Identify which cell holds the provided text, then report its [X, Y] central coordinate. 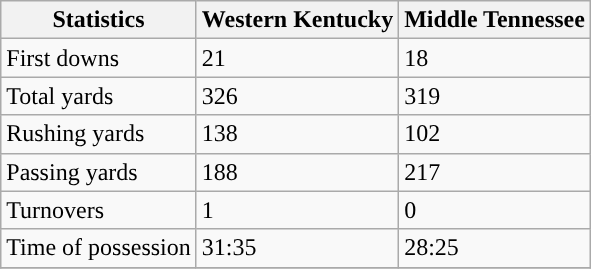
Passing yards [99, 172]
326 [297, 96]
18 [495, 58]
28:25 [495, 248]
Rushing yards [99, 134]
Total yards [99, 96]
Time of possession [99, 248]
Statistics [99, 20]
1 [297, 210]
138 [297, 134]
First downs [99, 58]
21 [297, 58]
188 [297, 172]
0 [495, 210]
319 [495, 96]
217 [495, 172]
31:35 [297, 248]
102 [495, 134]
Middle Tennessee [495, 20]
Turnovers [99, 210]
Western Kentucky [297, 20]
